Return [x, y] of the center of cell containing provided text 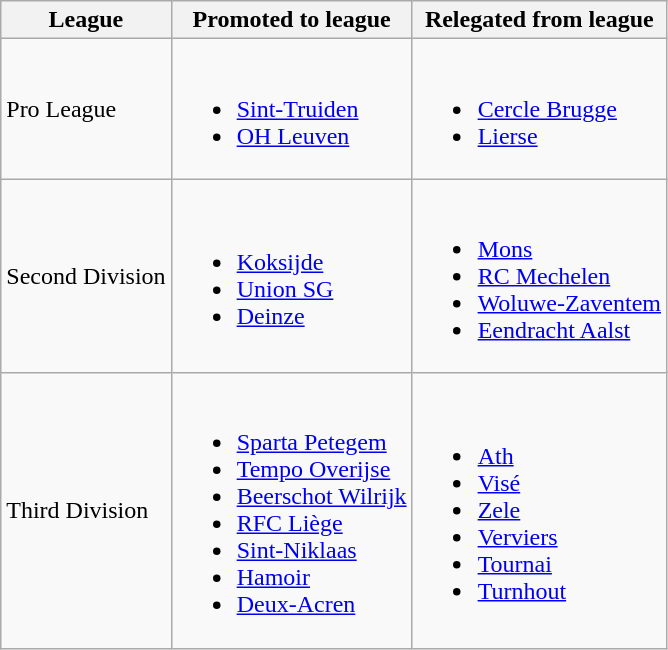
Cercle BruggeLierse [539, 109]
Sint-TruidenOH Leuven [292, 109]
Sparta PetegemTempo OverijseBeerschot WilrijkRFC LiègeSint-NiklaasHamoirDeux-Acren [292, 510]
MonsRC MechelenWoluwe-ZaventemEendracht Aalst [539, 276]
Promoted to league [292, 20]
AthViséZeleVerviersTournaiTurnhout [539, 510]
KoksijdeUnion SGDeinze [292, 276]
League [86, 20]
Pro League [86, 109]
Third Division [86, 510]
Second Division [86, 276]
Relegated from league [539, 20]
